Identify which cell holds the provided text, then report its [x, y] central coordinate. 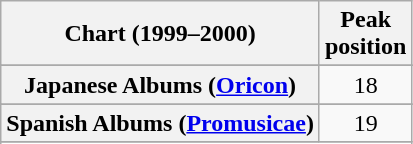
Spanish Albums (Promusicae) [160, 123]
Peakposition [365, 34]
19 [365, 123]
18 [365, 85]
Chart (1999–2000) [160, 34]
Japanese Albums (Oricon) [160, 85]
